Determine the (x, y) coordinate at the center of the cell enclosing the given text.  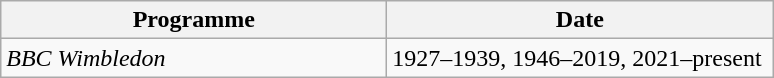
1927–1939, 1946–2019, 2021–present (580, 58)
Programme (194, 20)
Date (580, 20)
BBC Wimbledon (194, 58)
